Detect which cell encompasses the target text, then output its [X, Y] center coordinate. 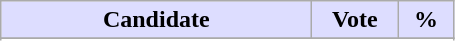
Candidate [156, 20]
% [426, 20]
Vote [355, 20]
